Return (X, Y) of the center of cell containing provided text 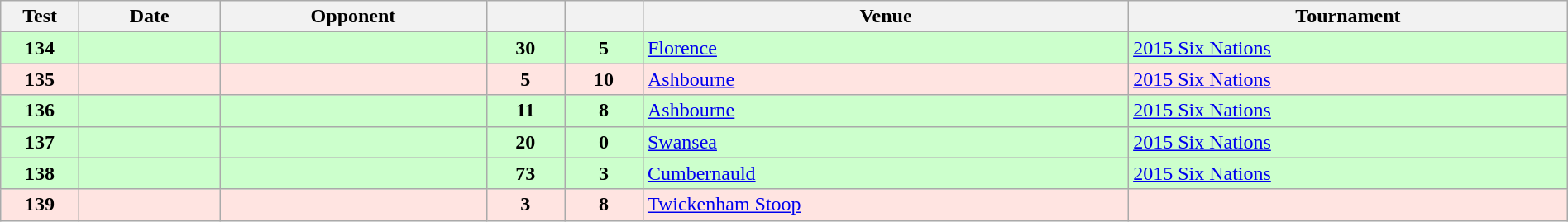
137 (40, 142)
Test (40, 17)
135 (40, 79)
Swansea (885, 142)
Date (149, 17)
Florence (885, 48)
10 (604, 79)
Opponent (353, 17)
134 (40, 48)
11 (526, 111)
136 (40, 111)
139 (40, 205)
20 (526, 142)
30 (526, 48)
138 (40, 173)
Tournament (1348, 17)
Venue (885, 17)
73 (526, 173)
Twickenham Stoop (885, 205)
0 (604, 142)
Cumbernauld (885, 173)
